Extract the [X, Y] coordinate from the center of the cell holding the provided text.  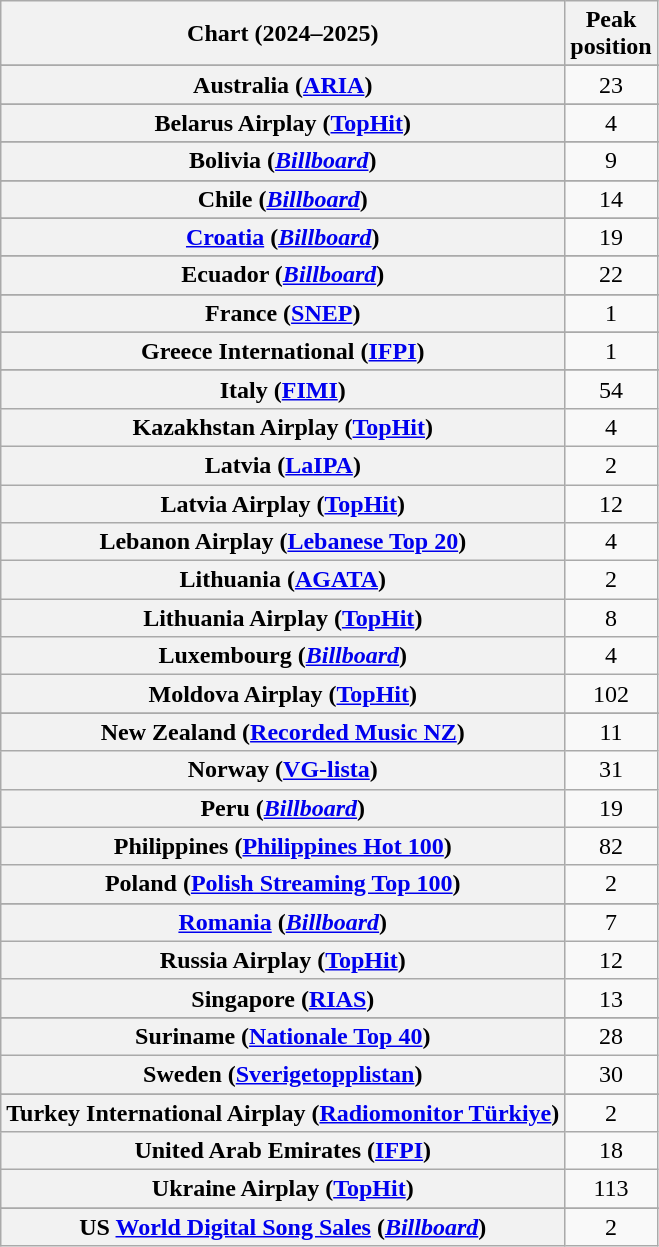
Romania (Billboard) [283, 922]
Peru (Billboard) [283, 808]
France (SNEP) [283, 313]
United Arab Emirates (IFPI) [283, 1151]
7 [611, 922]
Luxembourg (Billboard) [283, 656]
Poland (Polish Streaming Top 100) [283, 884]
US World Digital Song Sales (Billboard) [283, 1227]
Chile (Billboard) [283, 199]
Lebanon Airplay (Lebanese Top 20) [283, 542]
Chart (2024–2025) [283, 34]
Belarus Airplay (TopHit) [283, 123]
Singapore (RIAS) [283, 998]
30 [611, 1074]
Kazakhstan Airplay (TopHit) [283, 427]
31 [611, 770]
22 [611, 275]
Ukraine Airplay (TopHit) [283, 1189]
23 [611, 85]
Croatia (Billboard) [283, 237]
8 [611, 618]
Peakposition [611, 34]
Bolivia (Billboard) [283, 161]
9 [611, 161]
28 [611, 1036]
Lithuania (AGATA) [283, 580]
11 [611, 732]
New Zealand (Recorded Music NZ) [283, 732]
Norway (VG-lista) [283, 770]
Australia (ARIA) [283, 85]
Sweden (Sverigetopplistan) [283, 1074]
Suriname (Nationale Top 40) [283, 1036]
Philippines (Philippines Hot 100) [283, 846]
Moldova Airplay (TopHit) [283, 694]
113 [611, 1189]
54 [611, 389]
Greece International (IFPI) [283, 351]
Latvia (LaIPA) [283, 465]
Ecuador (Billboard) [283, 275]
18 [611, 1151]
Russia Airplay (TopHit) [283, 960]
Lithuania Airplay (TopHit) [283, 618]
82 [611, 846]
Latvia Airplay (TopHit) [283, 503]
102 [611, 694]
Italy (FIMI) [283, 389]
13 [611, 998]
Turkey International Airplay (Radiomonitor Türkiye) [283, 1113]
14 [611, 199]
